Detect which cell encompasses the target text, then output its (X, Y) center coordinate. 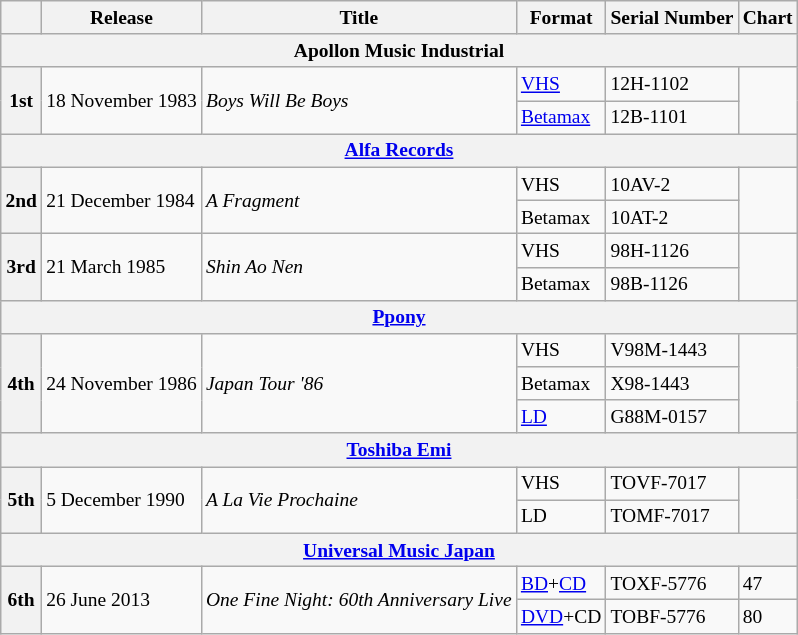
1st (22, 100)
Universal Music Japan (399, 550)
TOBF-5776 (672, 616)
Boys Will Be Boys (358, 100)
6th (22, 600)
Alfa Records (399, 150)
4th (22, 384)
TOXF-5776 (672, 584)
Shin Ao Nen (358, 268)
18 November 1983 (121, 100)
5 December 1990 (121, 500)
98B-1126 (672, 284)
80 (768, 616)
Release (121, 18)
X98-1443 (672, 384)
DVD+CD (561, 616)
Format (561, 18)
Chart (768, 18)
TOVF-7017 (672, 484)
47 (768, 584)
Apollon Music Industrial (399, 50)
10AV-2 (672, 184)
21 December 1984 (121, 200)
5th (22, 500)
26 June 2013 (121, 600)
10AT-2 (672, 216)
A La Vie Prochaine (358, 500)
Ppony (399, 316)
2nd (22, 200)
A Fragment (358, 200)
Title (358, 18)
Toshiba Emi (399, 450)
12H-1102 (672, 84)
One Fine Night: 60th Anniversary Live (358, 600)
V98M-1443 (672, 350)
98H-1126 (672, 250)
21 March 1985 (121, 268)
Japan Tour '86 (358, 384)
24 November 1986 (121, 384)
G88M-0157 (672, 416)
TOMF-7017 (672, 516)
BD+CD (561, 584)
3rd (22, 268)
12B-1101 (672, 118)
Serial Number (672, 18)
